Search for the cell housing the specified text and yield its [x, y] center coordinate. 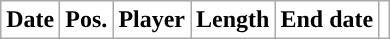
End date [327, 20]
Length [233, 20]
Player [152, 20]
Date [30, 20]
Pos. [86, 20]
